Search for the cell housing the specified text and yield its (x, y) center coordinate. 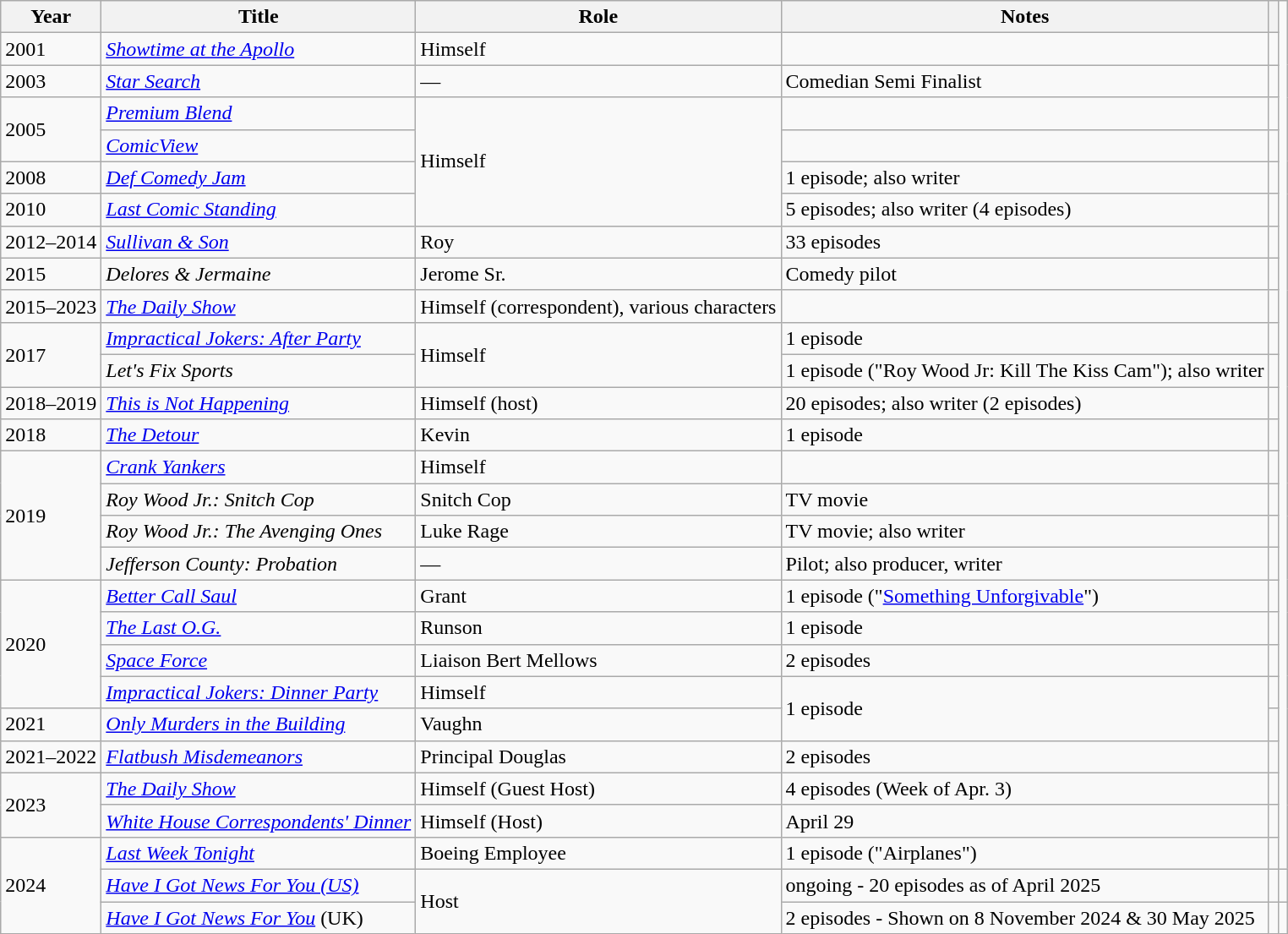
Jerome Sr. (598, 274)
Have I Got News For You (US) (259, 885)
Premium Blend (259, 113)
33 episodes (1024, 242)
April 29 (1024, 821)
Pilot; also producer, writer (1024, 564)
Star Search (259, 81)
Crank Yankers (259, 467)
2018–2019 (51, 403)
2015–2023 (51, 306)
1 episode ("Airplanes") (1024, 853)
Comedy pilot (1024, 274)
Comedian Semi Finalist (1024, 81)
1 episode ("Something Unforgivable") (1024, 596)
This is Not Happening (259, 403)
2012–2014 (51, 242)
Impractical Jokers: After Party (259, 338)
Flatbush Misdemeanors (259, 756)
Let's Fix Sports (259, 370)
2003 (51, 81)
Jefferson County: Probation (259, 564)
Himself (Host) (598, 821)
20 episodes; also writer (2 episodes) (1024, 403)
TV movie; also writer (1024, 532)
2005 (51, 129)
Principal Douglas (598, 756)
White House Correspondents' Dinner (259, 821)
Himself (host) (598, 403)
Notes (1024, 17)
The Last O.G. (259, 628)
Showtime at the Apollo (259, 49)
Year (51, 17)
Delores & Jermaine (259, 274)
Host (598, 901)
ComicView (259, 145)
2024 (51, 885)
ongoing - 20 episodes as of April 2025 (1024, 885)
TV movie (1024, 500)
Runson (598, 628)
2021–2022 (51, 756)
1 episode; also writer (1024, 178)
Snitch Cop (598, 500)
Luke Rage (598, 532)
Roy Wood Jr.: The Avenging Ones (259, 532)
Liaison Bert Mellows (598, 660)
2001 (51, 49)
Better Call Saul (259, 596)
2008 (51, 178)
Kevin (598, 435)
5 episodes; also writer (4 episodes) (1024, 210)
The Detour (259, 435)
Sullivan & Son (259, 242)
Vaughn (598, 724)
2010 (51, 210)
2020 (51, 644)
2015 (51, 274)
Space Force (259, 660)
Grant (598, 596)
2023 (51, 805)
2 episodes - Shown on 8 November 2024 & 30 May 2025 (1024, 917)
Boeing Employee (598, 853)
2018 (51, 435)
1 episode ("Roy Wood Jr: Kill The Kiss Cam"); also writer (1024, 370)
2019 (51, 516)
Last Week Tonight (259, 853)
Have I Got News For You (UK) (259, 917)
Only Murders in the Building (259, 724)
Def Comedy Jam (259, 178)
Role (598, 17)
Himself (Guest Host) (598, 789)
Impractical Jokers: Dinner Party (259, 692)
Roy (598, 242)
Himself (correspondent), various characters (598, 306)
2021 (51, 724)
2017 (51, 354)
Title (259, 17)
4 episodes (Week of Apr. 3) (1024, 789)
Last Comic Standing (259, 210)
Roy Wood Jr.: Snitch Cop (259, 500)
